Capture the cell that displays the provided text and extract its [X, Y] central coordinate. 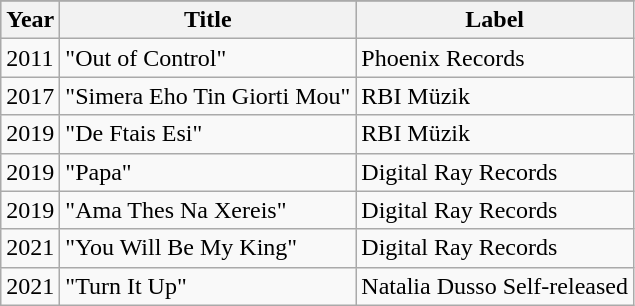
"Simera Eho Tin Giorti Mou" [208, 96]
2017 [30, 96]
"Turn It Up" [208, 286]
Label [495, 20]
"Ama Thes Na Xereis" [208, 210]
Title [208, 20]
"Papa" [208, 172]
Year [30, 20]
Phoenix Records [495, 58]
"Out of Control" [208, 58]
"De Ftais Esi" [208, 134]
"You Will Be My King" [208, 248]
2011 [30, 58]
Natalia Dusso Self-released [495, 286]
